Provide the [X, Y] coordinate of the cell's center where the given text is located.  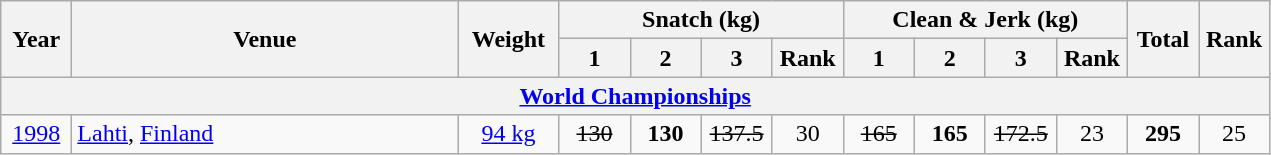
1998 [36, 134]
Clean & Jerk (kg) [985, 20]
Lahti, Finland [265, 134]
172.5 [1020, 134]
30 [808, 134]
World Championships [636, 96]
Year [36, 39]
295 [1162, 134]
137.5 [736, 134]
Venue [265, 39]
23 [1092, 134]
Snatch (kg) [701, 20]
Weight [508, 39]
Total [1162, 39]
94 kg [508, 134]
25 [1234, 134]
